From the cell containing the given text, extract its center point as [X, Y] coordinate. 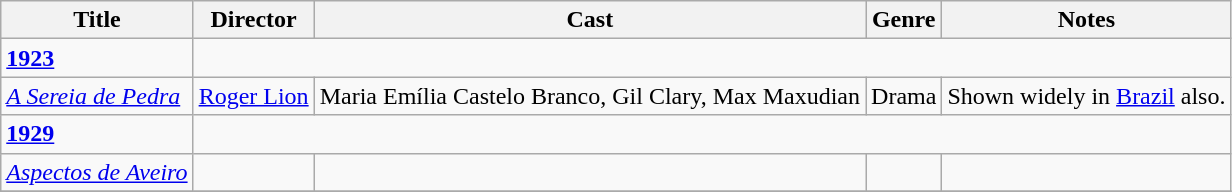
Drama [904, 96]
Aspectos de Aveiro [97, 172]
Director [254, 20]
Roger Lion [254, 96]
Shown widely in Brazil also. [1086, 96]
A Sereia de Pedra [97, 96]
Maria Emília Castelo Branco, Gil Clary, Max Maxudian [590, 96]
Cast [590, 20]
1929 [97, 134]
Notes [1086, 20]
1923 [97, 58]
Title [97, 20]
Genre [904, 20]
